Find where the given text appears and provide that cell's center as (x, y) coordinate. 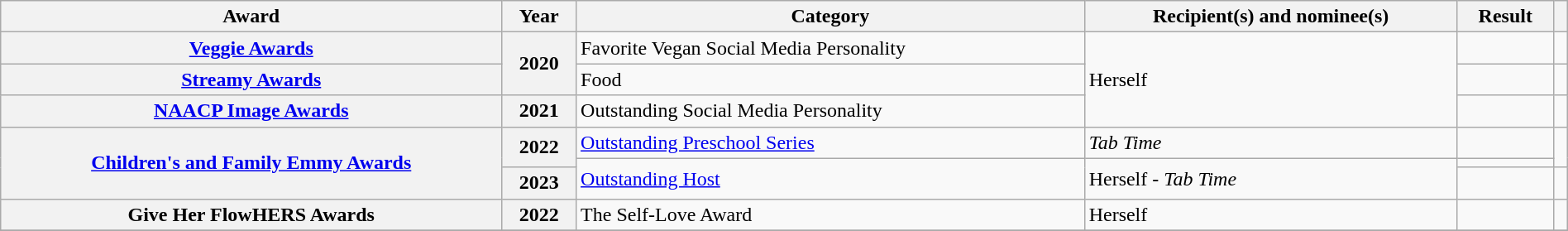
Food (830, 79)
2020 (539, 64)
Award (251, 17)
Category (830, 17)
Herself - Tab Time (1270, 179)
Favorite Vegan Social Media Personality (830, 48)
Veggie Awards (251, 48)
Outstanding Social Media Personality (830, 111)
Children's and Family Emmy Awards (251, 162)
2021 (539, 111)
Outstanding Host (830, 179)
Streamy Awards (251, 79)
2023 (539, 183)
The Self-Love Award (830, 214)
Recipient(s) and nominee(s) (1270, 17)
Result (1505, 17)
Year (539, 17)
NAACP Image Awards (251, 111)
Tab Time (1270, 142)
Outstanding Preschool Series (830, 142)
Give Her FlowHERS Awards (251, 214)
